Detect which cell encompasses the target text, then output its [x, y] center coordinate. 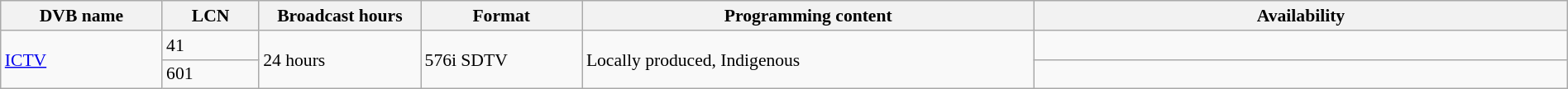
ICTV [81, 59]
576i SDTV [501, 59]
601 [210, 74]
41 [210, 45]
DVB name [81, 16]
Format [501, 16]
Programming content [809, 16]
Broadcast hours [339, 16]
Locally produced, Indigenous [809, 59]
24 hours [339, 59]
Availability [1302, 16]
LCN [210, 16]
